Determine the (X, Y) coordinate at the center of the cell enclosing the given text.  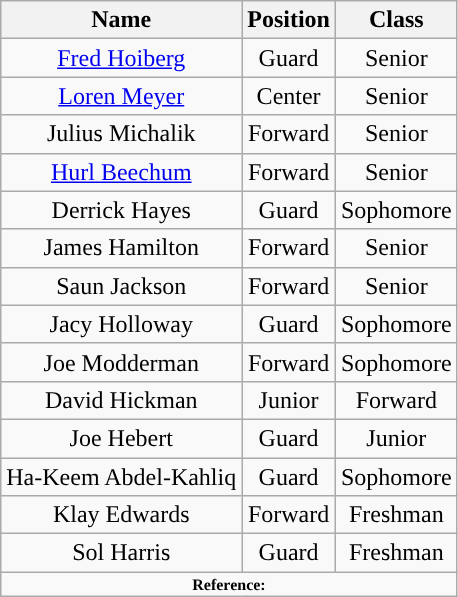
Class (396, 20)
Jacy Holloway (122, 324)
Sol Harris (122, 553)
Reference: (229, 584)
Derrick Hayes (122, 210)
Center (289, 96)
Joe Modderman (122, 362)
David Hickman (122, 400)
Hurl Beechum (122, 172)
Loren Meyer (122, 96)
Julius Michalik (122, 134)
Fred Hoiberg (122, 58)
Klay Edwards (122, 515)
Joe Hebert (122, 438)
James Hamilton (122, 248)
Name (122, 20)
Ha-Keem Abdel-Kahliq (122, 477)
Position (289, 20)
Saun Jackson (122, 286)
